Provide the [x, y] coordinate of the cell's center where the given text is located.  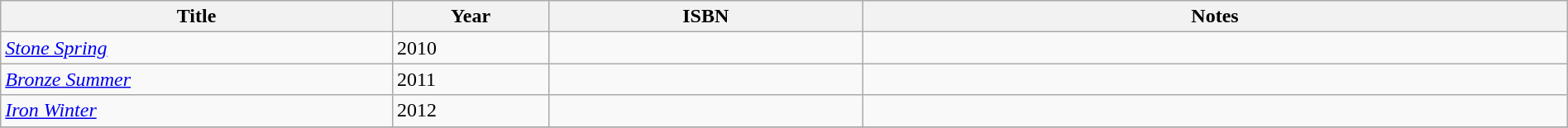
Bronze Summer [197, 79]
Iron Winter [197, 111]
Title [197, 17]
2012 [470, 111]
Year [470, 17]
Notes [1216, 17]
ISBN [706, 17]
Stone Spring [197, 48]
2010 [470, 48]
2011 [470, 79]
